From the cell containing the given text, extract its center point as (X, Y) coordinate. 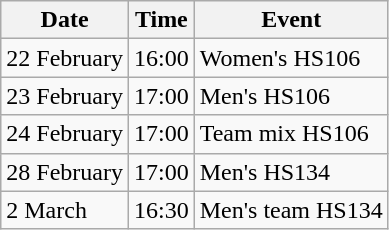
Men's team HS134 (291, 210)
Team mix HS106 (291, 134)
Date (65, 20)
23 February (65, 96)
Time (161, 20)
16:30 (161, 210)
Women's HS106 (291, 58)
24 February (65, 134)
28 February (65, 172)
16:00 (161, 58)
Men's HS106 (291, 96)
Event (291, 20)
Men's HS134 (291, 172)
2 March (65, 210)
22 February (65, 58)
